Determine the [x, y] coordinate at the center of the cell enclosing the given text.  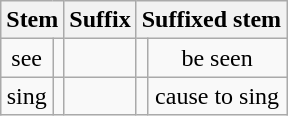
see [27, 58]
sing [27, 96]
Suffixed stem [211, 20]
Stem [32, 20]
Suffix [100, 20]
be seen [218, 58]
cause to sing [218, 96]
